Locate the cell with the specified text and output its [X, Y] center coordinate. 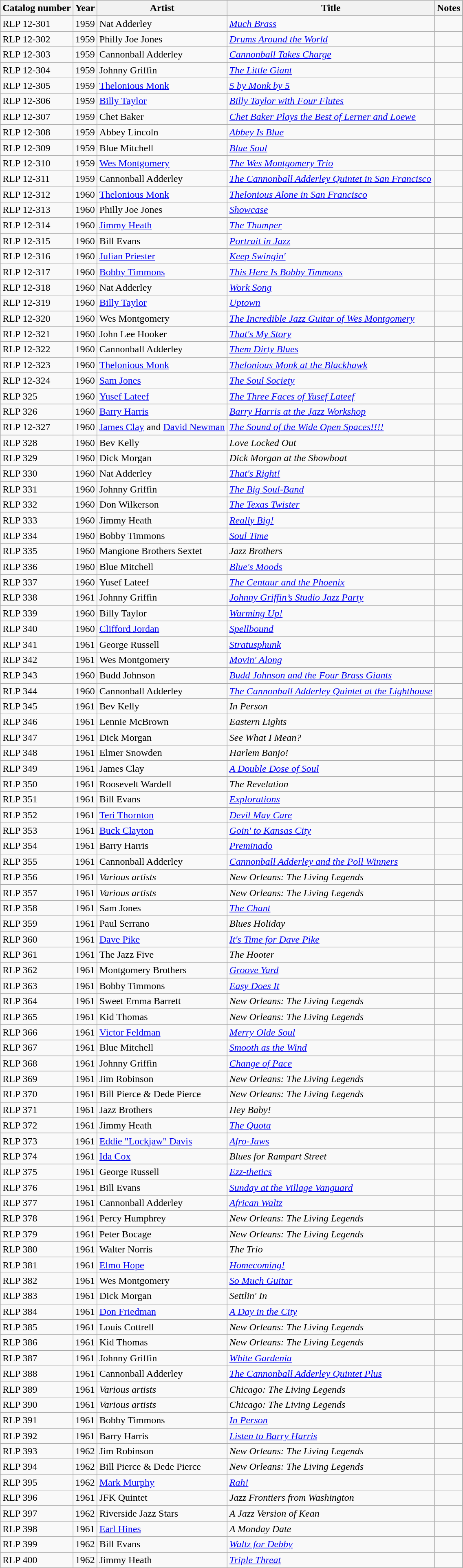
RLP 12-318 [37, 287]
Mangione Brothers Sextet [162, 551]
The Centaur and the Phoenix [331, 582]
The Cannonball Adderley Quintet at the Lighthouse [331, 691]
RLP 360 [37, 939]
RLP 329 [37, 458]
RLP 393 [37, 1451]
Catalog number [37, 8]
Teri Thornton [162, 815]
RLP 12-304 [37, 70]
RLP 337 [37, 582]
RLP 12-320 [37, 318]
RLP 342 [37, 660]
RLP 339 [37, 613]
White Gardenia [331, 1358]
That's Right! [331, 474]
Sunday at the Village Vanguard [331, 1188]
RLP 369 [37, 1079]
The Jazz Five [162, 955]
Spellbound [331, 629]
A Jazz Version of Kean [331, 1513]
Cannonball Adderley and the Poll Winners [331, 861]
African Waltz [331, 1203]
Eastern Lights [331, 722]
RLP 378 [37, 1219]
RLP 362 [37, 970]
Title [331, 8]
RLP 398 [37, 1529]
RLP 12-309 [37, 148]
RLP 357 [37, 892]
RLP 371 [37, 1110]
Roosevelt Wardell [162, 784]
RLP 397 [37, 1513]
Percy Humphrey [162, 1219]
RLP 372 [37, 1125]
Earl Hines [162, 1529]
Merry Olde Soul [331, 1032]
RLP 400 [37, 1560]
Movin' Along [331, 660]
The Sound of the Wide Open Spaces!!!! [331, 427]
RLP 344 [37, 691]
RLP 396 [37, 1498]
RLP 356 [37, 877]
RLP 334 [37, 536]
Budd Johnson [162, 675]
Peter Bocage [162, 1234]
Really Big! [331, 520]
RLP 390 [37, 1405]
RLP 12-301 [37, 24]
It's Time for Dave Pike [331, 939]
The Hooter [331, 955]
Elmer Snowden [162, 753]
Chet Baker Plays the Best of Lerner and Loewe [331, 117]
RLP 392 [37, 1435]
RLP 341 [37, 644]
Groove Yard [331, 970]
Harlem Banjo! [331, 753]
RLP 391 [37, 1420]
RLP 350 [37, 784]
RLP 366 [37, 1032]
RLP 375 [37, 1172]
RLP 346 [37, 722]
The Soul Society [331, 380]
JFK Quintet [162, 1498]
Homecoming! [331, 1265]
Them Dirty Blues [331, 349]
RLP 358 [37, 908]
RLP 328 [37, 442]
Don Wilkerson [162, 505]
RLP 399 [37, 1544]
RLP 373 [37, 1141]
RLP 12-319 [37, 303]
RLP 365 [37, 1017]
RLP 352 [37, 815]
Dave Pike [162, 939]
A Monday Date [331, 1529]
Montgomery Brothers [162, 970]
RLP 353 [37, 830]
Warming Up! [331, 613]
Victor Feldman [162, 1032]
The Big Soul-Band [331, 489]
A Double Dose of Soul [331, 769]
RLP 12-302 [37, 39]
RLP 326 [37, 411]
The Little Giant [331, 70]
So Much Guitar [331, 1281]
RLP 354 [37, 846]
Walter Norris [162, 1250]
Goin' to Kansas City [331, 830]
Elmo Hope [162, 1265]
The Wes Montgomery Trio [331, 163]
RLP 12-327 [37, 427]
RLP 395 [37, 1482]
RLP 374 [37, 1156]
RLP 348 [37, 753]
RLP 12-312 [37, 194]
Abbey Is Blue [331, 132]
RLP 12-314 [37, 225]
RLP 380 [37, 1250]
RLP 335 [37, 551]
RLP 12-321 [37, 334]
Uptown [331, 303]
Blues Holiday [331, 923]
RLP 330 [37, 474]
The Quota [331, 1125]
This Here Is Bobby Timmons [331, 272]
Notes [448, 8]
Eddie "Lockjaw" Davis [162, 1141]
RLP 364 [37, 1001]
RLP 388 [37, 1374]
RLP 370 [37, 1094]
Settlin' In [331, 1296]
Ida Cox [162, 1156]
Billy Taylor with Four Flutes [331, 101]
RLP 12-315 [37, 241]
Portrait in Jazz [331, 241]
Blues for Rampart Street [331, 1156]
RLP 12-306 [37, 101]
RLP 345 [37, 707]
RLP 363 [37, 986]
RLP 332 [37, 505]
Clifford Jordan [162, 629]
Don Friedman [162, 1312]
Blue Soul [331, 148]
RLP 12-307 [37, 117]
RLP 361 [37, 955]
RLP 385 [37, 1327]
5 by Monk by 5 [331, 86]
RLP 12-316 [37, 256]
The Incredible Jazz Guitar of Wes Montgomery [331, 318]
Sweet Emma Barrett [162, 1001]
See What I Mean? [331, 738]
RLP 12-323 [37, 365]
RLP 379 [37, 1234]
RLP 12-313 [37, 210]
Thelonious Monk at the Blackhawk [331, 365]
Artist [162, 8]
RLP 12-311 [37, 179]
Buck Clayton [162, 830]
Listen to Barry Harris [331, 1435]
Drums Around the World [331, 39]
RLP 367 [37, 1048]
Soul Time [331, 536]
Chet Baker [162, 117]
RLP 389 [37, 1389]
RLP 333 [37, 520]
James Clay and David Newman [162, 427]
RLP 394 [37, 1467]
RLP 338 [37, 598]
Triple Threat [331, 1560]
The Texas Twister [331, 505]
Cannonball Takes Charge [331, 55]
Waltz for Debby [331, 1544]
RLP 383 [37, 1296]
RLP 12-308 [37, 132]
Abbey Lincoln [162, 132]
RLP 351 [37, 799]
Dick Morgan at the Showboat [331, 458]
RLP 331 [37, 489]
Stratusphunk [331, 644]
Much Brass [331, 24]
Barry Harris at the Jazz Workshop [331, 411]
RLP 384 [37, 1312]
Showcase [331, 210]
RLP 12-305 [37, 86]
The Thumper [331, 225]
The Chant [331, 908]
Julian Priester [162, 256]
RLP 340 [37, 629]
RLP 12-324 [37, 380]
The Cannonball Adderley Quintet Plus [331, 1374]
RLP 382 [37, 1281]
Afro-Jaws [331, 1141]
RLP 381 [37, 1265]
Thelonious Alone in San Francisco [331, 194]
RLP 12-303 [37, 55]
Mark Murphy [162, 1482]
RLP 336 [37, 567]
Devil May Care [331, 815]
RLP 343 [37, 675]
RLP 359 [37, 923]
The Revelation [331, 784]
RLP 12-317 [37, 272]
RLP 377 [37, 1203]
Change of Pace [331, 1063]
Work Song [331, 287]
The Trio [331, 1250]
RLP 349 [37, 769]
RLP 376 [37, 1188]
Explorations [331, 799]
Love Locked Out [331, 442]
Lennie McBrown [162, 722]
RLP 347 [37, 738]
RLP 355 [37, 861]
Easy Does It [331, 986]
The Three Faces of Yusef Lateef [331, 396]
Keep Swingin' [331, 256]
The Cannonball Adderley Quintet in San Francisco [331, 179]
James Clay [162, 769]
Preminado [331, 846]
John Lee Hooker [162, 334]
Johnny Griffin’s Studio Jazz Party [331, 598]
Blue's Moods [331, 567]
Ezz-thetics [331, 1172]
RLP 12-310 [37, 163]
Smooth as the Wind [331, 1048]
Hey Baby! [331, 1110]
RLP 387 [37, 1358]
Louis Cottrell [162, 1327]
Rah! [331, 1482]
RLP 12-322 [37, 349]
Paul Serrano [162, 923]
A Day in the City [331, 1312]
Riverside Jazz Stars [162, 1513]
Jazz Frontiers from Washington [331, 1498]
Year [85, 8]
That's My Story [331, 334]
RLP 325 [37, 396]
RLP 368 [37, 1063]
RLP 386 [37, 1343]
Budd Johnson and the Four Brass Giants [331, 675]
